Search for the cell housing the specified text and yield its (X, Y) center coordinate. 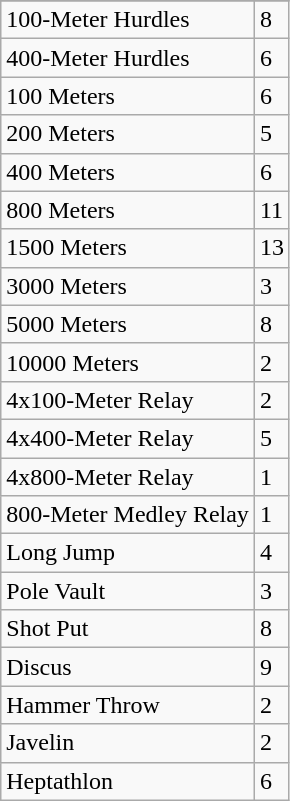
100 Meters (128, 96)
Shot Put (128, 629)
13 (272, 248)
Discus (128, 667)
11 (272, 210)
800 Meters (128, 210)
1500 Meters (128, 248)
Heptathlon (128, 781)
800-Meter Medley Relay (128, 515)
Pole Vault (128, 591)
4x400-Meter Relay (128, 438)
400 Meters (128, 172)
3000 Meters (128, 286)
10000 Meters (128, 362)
Long Jump (128, 553)
5000 Meters (128, 324)
100-Meter Hurdles (128, 20)
400-Meter Hurdles (128, 58)
200 Meters (128, 134)
4x800-Meter Relay (128, 477)
4 (272, 553)
9 (272, 667)
Javelin (128, 743)
4x100-Meter Relay (128, 400)
Hammer Throw (128, 705)
